Capture the cell that displays the provided text and extract its [X, Y] central coordinate. 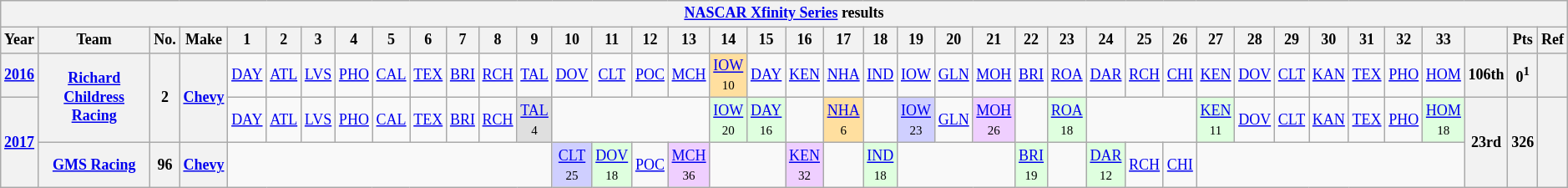
DAR [1105, 75]
7 [463, 40]
2016 [20, 75]
11 [612, 40]
4 [354, 40]
NASCAR Xfinity Series results [784, 13]
2017 [20, 142]
MCH36 [689, 165]
MOH [994, 75]
33 [1444, 40]
10 [572, 40]
5 [391, 40]
NHA [843, 75]
25 [1145, 40]
IND [880, 75]
23 [1067, 40]
KEN32 [805, 165]
Make [204, 40]
1 [247, 40]
326 [1523, 142]
28 [1255, 40]
27 [1216, 40]
17 [843, 40]
CLT25 [572, 165]
19 [917, 40]
Pts [1523, 40]
9 [534, 40]
DAR12 [1105, 165]
DOV18 [612, 165]
ROA18 [1067, 120]
IOW10 [728, 75]
Year [20, 40]
HOM18 [1444, 120]
Team [94, 40]
IOW23 [917, 120]
12 [650, 40]
13 [689, 40]
18 [880, 40]
23rd [1486, 142]
22 [1032, 40]
24 [1105, 40]
ROA [1067, 75]
21 [994, 40]
MOH26 [994, 120]
HOM [1444, 75]
14 [728, 40]
30 [1329, 40]
106th [1486, 75]
NHA6 [843, 120]
32 [1404, 40]
01 [1523, 75]
6 [428, 40]
DAY16 [766, 120]
15 [766, 40]
TAL [534, 75]
16 [805, 40]
KEN11 [1216, 120]
IOW20 [728, 120]
20 [953, 40]
Richard Childress Racing [94, 97]
29 [1291, 40]
31 [1367, 40]
Ref [1553, 40]
3 [317, 40]
8 [498, 40]
MCH [689, 75]
TAL4 [534, 120]
96 [165, 165]
IOW [917, 75]
No. [165, 40]
GMS Racing [94, 165]
IND18 [880, 165]
26 [1180, 40]
BRI19 [1032, 165]
